Scan for the cell matching the given text and deliver its [X, Y] coordinate at center. 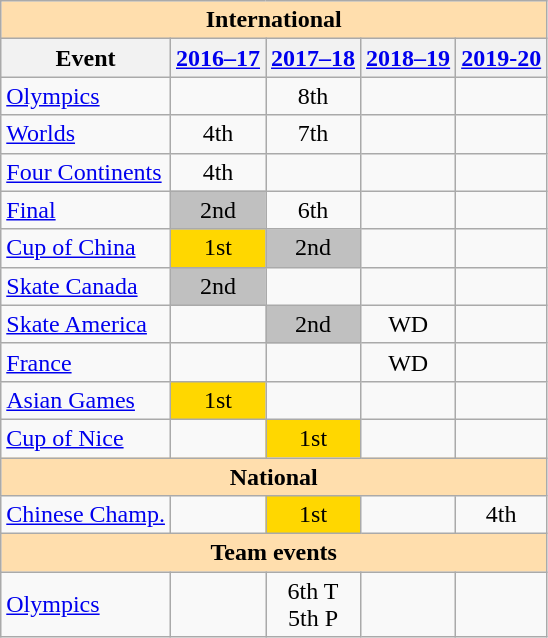
Final [86, 210]
International [274, 20]
Team events [274, 553]
7th [314, 134]
2016–17 [218, 58]
France [86, 362]
Skate Canada [86, 286]
Chinese Champ. [86, 515]
Worlds [86, 134]
Skate America [86, 324]
Asian Games [86, 400]
National [274, 477]
Four Continents [86, 172]
Cup of China [86, 248]
Event [86, 58]
6th [314, 210]
2018–19 [408, 58]
2019-20 [502, 58]
6th T 5th P [314, 604]
2017–18 [314, 58]
Cup of Nice [86, 438]
8th [314, 96]
